Scan for the cell matching the given text and deliver its (x, y) coordinate at center. 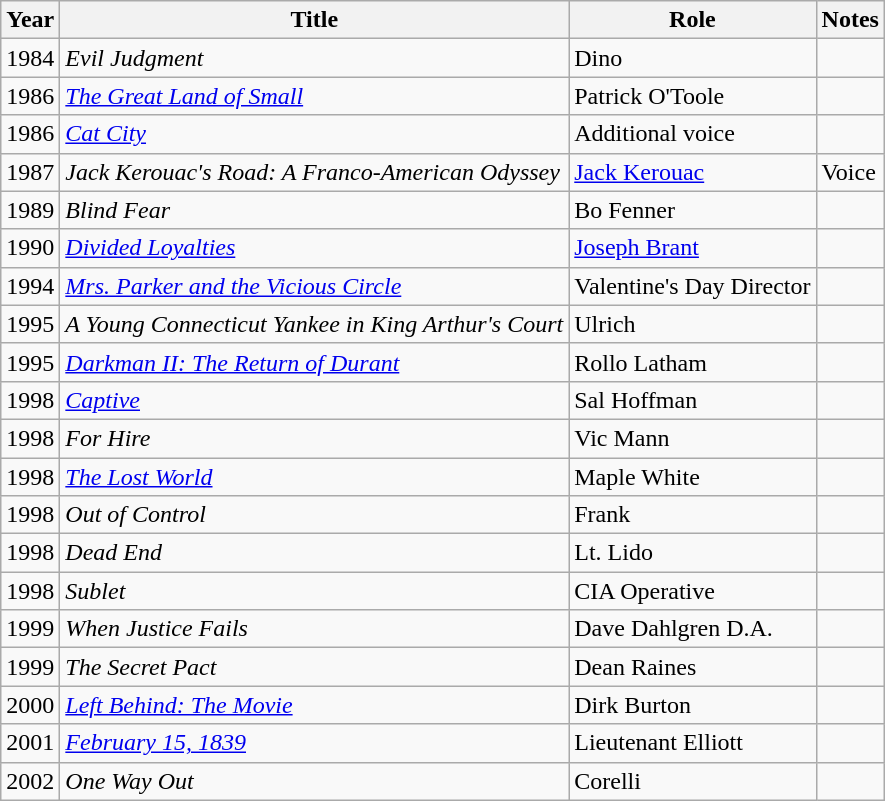
Lieutenant Elliott (692, 743)
The Secret Pact (314, 667)
Notes (850, 20)
1989 (30, 210)
Vic Mann (692, 438)
1987 (30, 172)
Title (314, 20)
Darkman II: The Return of Durant (314, 362)
Captive (314, 400)
Cat City (314, 134)
Role (692, 20)
Mrs. Parker and the Vicious Circle (314, 286)
Left Behind: The Movie (314, 705)
Dino (692, 58)
2002 (30, 781)
1990 (30, 248)
Voice (850, 172)
The Great Land of Small (314, 96)
Jack Kerouac's Road: A Franco-American Odyssey (314, 172)
Lt. Lido (692, 553)
Divided Loyalties (314, 248)
Additional voice (692, 134)
Rollo Latham (692, 362)
CIA Operative (692, 591)
Bo Fenner (692, 210)
1984 (30, 58)
A Young Connecticut Yankee in King Arthur's Court (314, 324)
Ulrich (692, 324)
Dead End (314, 553)
Sublet (314, 591)
Joseph Brant (692, 248)
Jack Kerouac (692, 172)
Blind Fear (314, 210)
One Way Out (314, 781)
Out of Control (314, 515)
February 15, 1839 (314, 743)
Dave Dahlgren D.A. (692, 629)
Frank (692, 515)
Year (30, 20)
The Lost World (314, 477)
Dirk Burton (692, 705)
2000 (30, 705)
1994 (30, 286)
Valentine's Day Director (692, 286)
For Hire (314, 438)
When Justice Fails (314, 629)
2001 (30, 743)
Sal Hoffman (692, 400)
Corelli (692, 781)
Maple White (692, 477)
Patrick O'Toole (692, 96)
Evil Judgment (314, 58)
Dean Raines (692, 667)
